Find where the given text appears and provide that cell's center as [X, Y] coordinate. 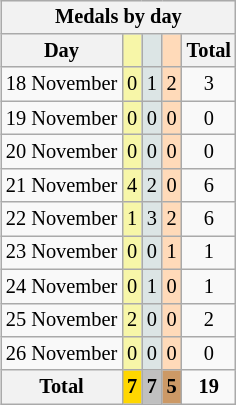
Day [62, 51]
25 November [62, 320]
19 November [62, 118]
19 [209, 387]
24 November [62, 286]
Medals by day [118, 17]
5 [172, 387]
4 [132, 185]
23 November [62, 253]
18 November [62, 84]
20 November [62, 152]
22 November [62, 219]
26 November [62, 354]
21 November [62, 185]
